Return (x, y) of the center of cell containing provided text 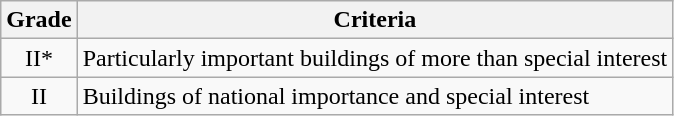
Buildings of national importance and special interest (375, 96)
II* (39, 58)
Grade (39, 20)
Particularly important buildings of more than special interest (375, 58)
II (39, 96)
Criteria (375, 20)
